Extract the (x, y) coordinate from the center of the cell holding the provided text.  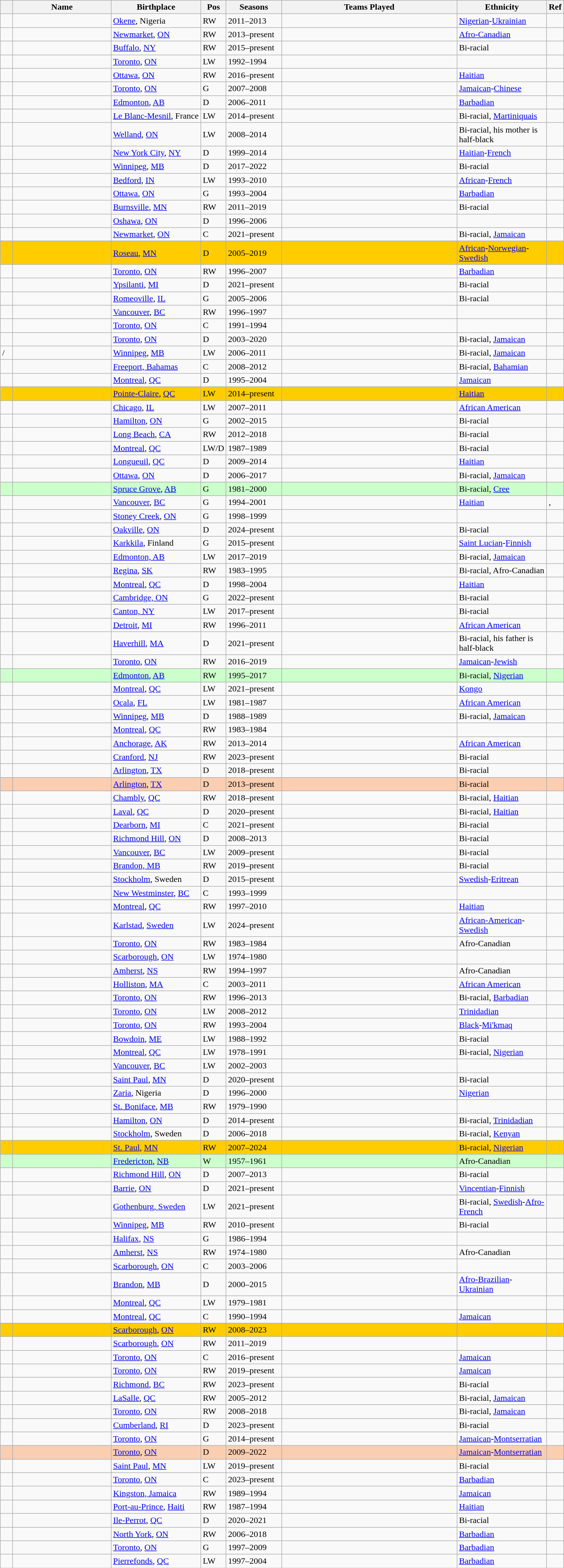
1983–1995 (254, 570)
Bi-racial, Bahamian (502, 366)
New Westminster, BC (156, 893)
2002–2015 (254, 421)
1986–1994 (254, 1239)
Haverhill, MA (156, 643)
Long Beach, CA (156, 435)
1981–1987 (254, 703)
Birthplace (156, 7)
Regina, SK (156, 570)
1995–2004 (254, 380)
Ocala, FL (156, 703)
Nigerian-Ukrainian (502, 21)
1990–1994 (254, 1316)
Jamaican-Chinese (502, 89)
1989–1994 (254, 1493)
1999–2014 (254, 153)
2009–present (254, 852)
Canton, NY (156, 611)
Detroit, MI (156, 625)
Burnsville, MN (156, 207)
Oakville, ON (156, 530)
2005–2019 (254, 253)
Stoney Creek, ON (156, 516)
Bi-racial, Cree (502, 489)
1981–2000 (254, 489)
2017–present (254, 611)
Kingston, Jamaica (156, 1493)
Vincentian-Finnish (502, 1188)
Buffalo, NY (156, 48)
Ethnicity (502, 7)
/ (6, 353)
Cranford, NJ (156, 757)
Bi-racial, his father is half-black (502, 643)
Pointe-Claire, QC (156, 393)
Bi-racial, Afro-Canadian (502, 570)
2017–2019 (254, 557)
1996–1997 (254, 312)
2007–2008 (254, 89)
2007–2013 (254, 1175)
1996–2013 (254, 998)
Gothenburg, Sweden (156, 1206)
Welland, ON (156, 134)
1997–2009 (254, 1548)
1991–1994 (254, 326)
Richmond, BC (156, 1384)
Zaria, Nigeria (156, 1093)
1988–1989 (254, 716)
Karlstad, Sweden (156, 925)
Seasons (254, 7)
Anchorage, AK (156, 743)
2012–2018 (254, 435)
Dearborn, MI (156, 825)
Port-au-Prince, Haiti (156, 1507)
Okene, Nigeria (156, 21)
2003–2020 (254, 339)
Fredericton, NB (156, 1161)
Longueuil, QC (156, 462)
St. Boniface, MB (156, 1107)
Ile-Perrot, QC (156, 1520)
2003–2011 (254, 984)
1994–2001 (254, 502)
Jamaican-Jewish (502, 662)
W (214, 1161)
1993–1999 (254, 893)
Oshawa, ON (156, 221)
2020–2021 (254, 1520)
1995–2017 (254, 675)
Bi-racial, his mother is half-black (502, 134)
Swedish-Eritrean (502, 879)
2017–2022 (254, 166)
1996–2011 (254, 625)
Bowdoin, ME (156, 1038)
New York City, NY (156, 153)
1987–1994 (254, 1507)
Bedford, IN (156, 180)
Haitian-French (502, 153)
2009–2014 (254, 462)
1992–1994 (254, 61)
Le Blanc-Mesnil, France (156, 116)
2022–present (254, 597)
2011–2013 (254, 21)
Chicago, IL (156, 407)
Nigerian (502, 1093)
Bi-racial, Trinidadian (502, 1120)
2013–2014 (254, 743)
Pos (214, 7)
Black-Mi'kmaq (502, 1025)
Cambridge, ON (156, 597)
1988–1992 (254, 1038)
Saint Lucian-Finnish (502, 543)
2003–2006 (254, 1266)
African-French (502, 180)
2000–2015 (254, 1284)
1979–1990 (254, 1107)
2016–2019 (254, 662)
1996–2000 (254, 1093)
Bi-racial, Kenyan (502, 1134)
Spruce Grove, AB (156, 489)
1987–1989 (254, 448)
Teams Played (370, 7)
Afro-Brazilian-Ukrainian (502, 1284)
1997–2004 (254, 1561)
Bi-racial, Swedish-Afro-French (502, 1206)
2007–2011 (254, 407)
2002–2003 (254, 1066)
, (555, 502)
Roseau, MN (156, 253)
Kongo (502, 689)
St. Paul, MN (156, 1147)
2008–2018 (254, 1411)
Freeport, Bahamas (156, 366)
2008–2014 (254, 134)
Halifax, NS (156, 1239)
2005–2012 (254, 1398)
Ref (555, 7)
North York, ON (156, 1534)
1978–1991 (254, 1052)
Holliston, MA (156, 984)
1998–2004 (254, 584)
African-American-Swedish (502, 925)
2007–2024 (254, 1147)
2008–2013 (254, 838)
1994–1997 (254, 971)
Ypsilanti, MI (156, 285)
2009–2022 (254, 1452)
1979–1981 (254, 1302)
Name (62, 7)
1998–1999 (254, 516)
Trinidadian (502, 1011)
1996–2007 (254, 271)
Laval, QC (156, 811)
LaSalle, QC (156, 1398)
1957–1961 (254, 1161)
Bi-racial, Barbadian (502, 998)
Karkkila, Finland (156, 543)
LW/D (214, 448)
Cumberland, RI (156, 1425)
1993–2010 (254, 180)
2010–present (254, 1225)
2008–2023 (254, 1330)
Bi-racial, Martiniquais (502, 116)
Romeoville, IL (156, 298)
Pierrefonds, QC (156, 1561)
2005–2006 (254, 298)
2006–2017 (254, 475)
African-Norwegian-Swedish (502, 253)
1996–2006 (254, 221)
1997–2010 (254, 907)
Chambly, QC (156, 798)
Barrie, ON (156, 1188)
